Extract the (x, y) coordinate from the center of the cell holding the provided text.  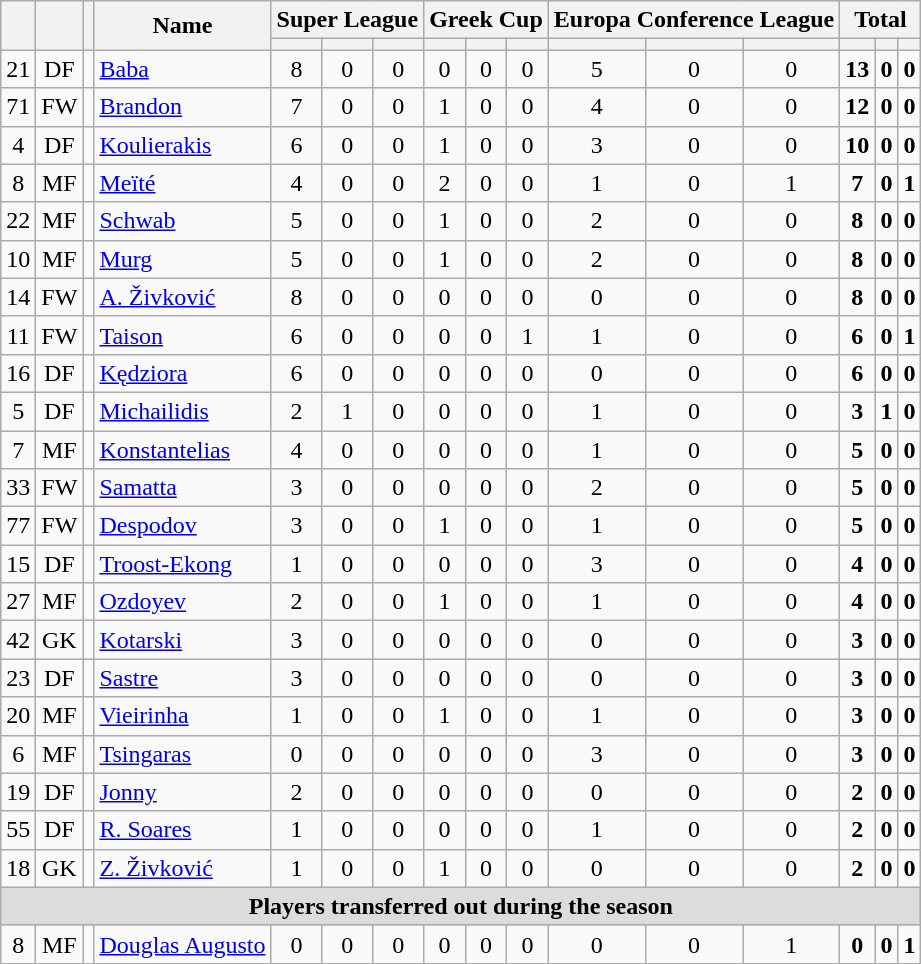
11 (18, 335)
Super League (348, 20)
Tsingaras (182, 754)
Meïté (182, 183)
33 (18, 488)
Players transferred out during the season (461, 906)
Michailidis (182, 411)
Name (182, 26)
Ozdoyev (182, 602)
Kotarski (182, 640)
71 (18, 107)
27 (18, 602)
22 (18, 221)
12 (858, 107)
13 (858, 69)
A. Živković (182, 297)
23 (18, 678)
Douglas Augusto (182, 944)
14 (18, 297)
18 (18, 868)
19 (18, 792)
Troost-Ekong (182, 564)
Despodov (182, 526)
55 (18, 830)
Taison (182, 335)
16 (18, 373)
Kędziora (182, 373)
15 (18, 564)
Baba (182, 69)
Schwab (182, 221)
Total (880, 20)
Konstantelias (182, 449)
Koulierakis (182, 145)
Murg (182, 259)
Sastre (182, 678)
Samatta (182, 488)
R. Soares (182, 830)
Jonny (182, 792)
42 (18, 640)
Greek Cup (486, 20)
20 (18, 716)
Vieirinha (182, 716)
Z. Živković (182, 868)
Europa Conference League (694, 20)
21 (18, 69)
77 (18, 526)
Brandon (182, 107)
